For the text-containing cell, return its midpoint in (x, y) coordinate format. 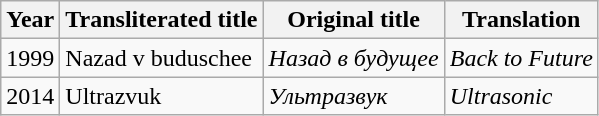
Ultrazvuk (162, 96)
Ultrasonic (521, 96)
1999 (30, 58)
Transliterated title (162, 20)
2014 (30, 96)
Ультразвук (354, 96)
Year (30, 20)
Back to Future (521, 58)
Original title (354, 20)
Translation (521, 20)
Nazad v buduschee (162, 58)
Назад в будущее (354, 58)
